Locate the cell with the specified text and output its [x, y] center coordinate. 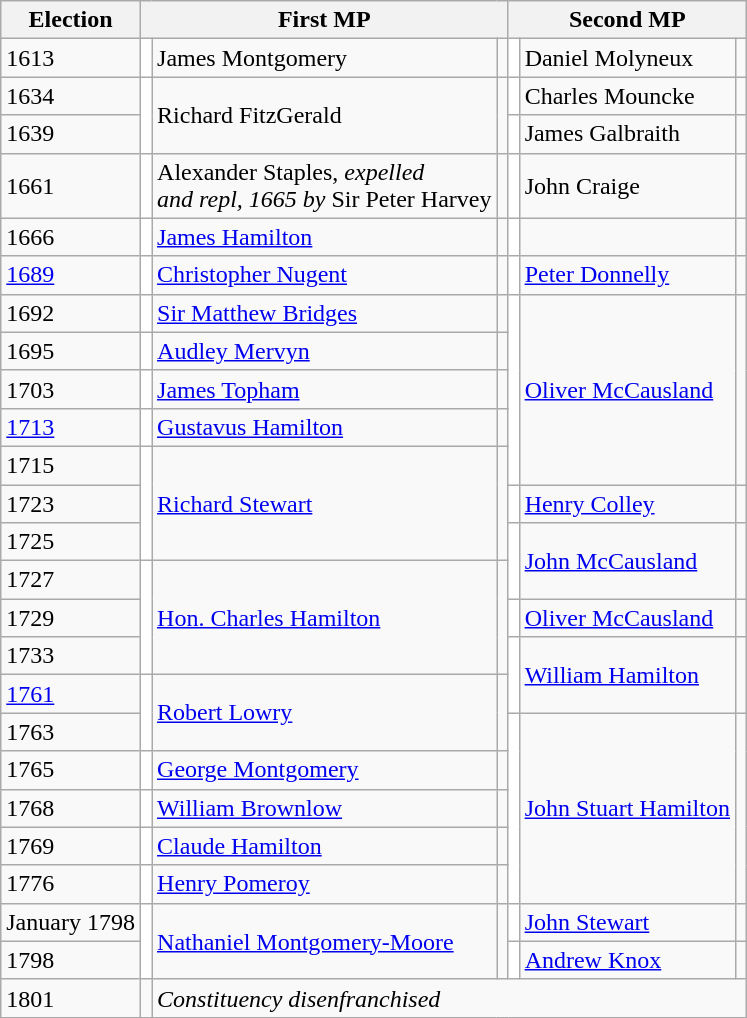
1733 [71, 656]
1713 [71, 427]
1776 [71, 884]
Peter Donnelly [627, 275]
William Hamilton [627, 675]
Christopher Nugent [324, 275]
1763 [71, 732]
1798 [71, 960]
1695 [71, 351]
1729 [71, 618]
1769 [71, 846]
James Topham [324, 389]
John Craige [627, 186]
Richard FitzGerald [324, 115]
Hon. Charles Hamilton [324, 618]
James Galbraith [627, 134]
1723 [71, 503]
John Stuart Hamilton [627, 808]
Alexander Staples, expelled and repl, 1665 by Sir Peter Harvey [324, 186]
John McCausland [627, 561]
Second MP [628, 20]
Sir Matthew Bridges [324, 313]
Constituency disenfranchised [450, 998]
1689 [71, 275]
1692 [71, 313]
Charles Mouncke [627, 96]
Henry Pomeroy [324, 884]
1634 [71, 96]
1661 [71, 186]
Daniel Molyneux [627, 58]
Nathaniel Montgomery-Moore [324, 941]
William Brownlow [324, 808]
January 1798 [71, 922]
Election [71, 20]
1715 [71, 465]
George Montgomery [324, 770]
Andrew Knox [627, 960]
1768 [71, 808]
James Montgomery [324, 58]
Henry Colley [627, 503]
1765 [71, 770]
First MP [324, 20]
John Stewart [627, 922]
Robert Lowry [324, 713]
1666 [71, 237]
James Hamilton [324, 237]
Gustavus Hamilton [324, 427]
Audley Mervyn [324, 351]
1613 [71, 58]
1725 [71, 542]
Claude Hamilton [324, 846]
Richard Stewart [324, 503]
1761 [71, 694]
1727 [71, 580]
1703 [71, 389]
1639 [71, 134]
1801 [71, 998]
